Scan for the cell matching the given text and deliver its [x, y] coordinate at center. 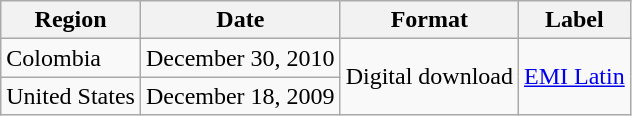
EMI Latin [575, 77]
United States [71, 96]
December 18, 2009 [240, 96]
Digital download [429, 77]
Region [71, 20]
December 30, 2010 [240, 58]
Format [429, 20]
Colombia [71, 58]
Date [240, 20]
Label [575, 20]
